Provide the [x, y] coordinate of the cell's center where the given text is located.  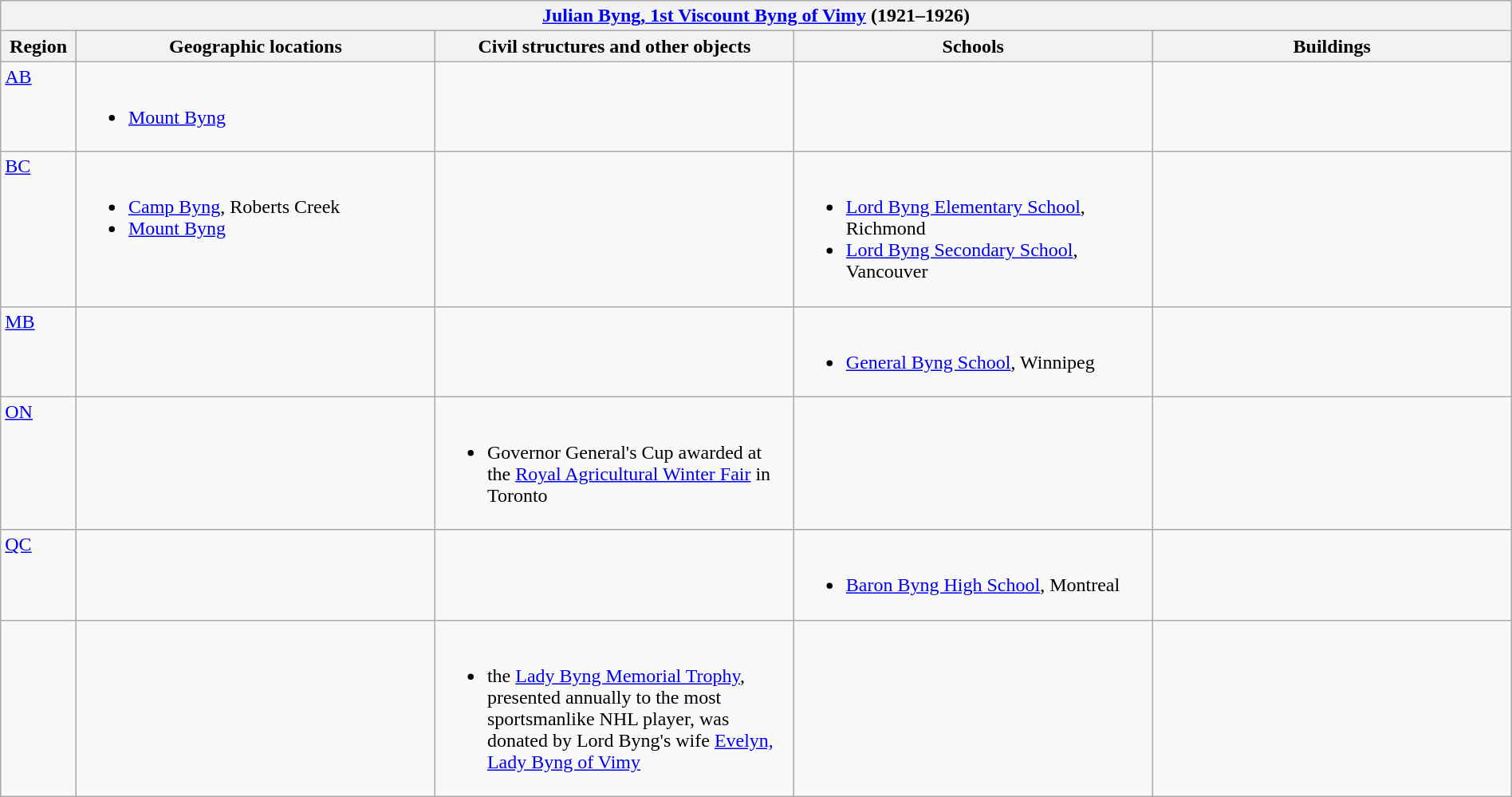
BC [38, 229]
Governor General's Cup awarded at the Royal Agricultural Winter Fair in Toronto [614, 463]
ON [38, 463]
QC [38, 574]
the Lady Byng Memorial Trophy, presented annually to the most sportsmanlike NHL player, was donated by Lord Byng's wife Evelyn, Lady Byng of Vimy [614, 708]
Schools [973, 46]
Region [38, 46]
Mount Byng [255, 107]
Civil structures and other objects [614, 46]
AB [38, 107]
Lord Byng Elementary School, RichmondLord Byng Secondary School, Vancouver [973, 229]
Julian Byng, 1st Viscount Byng of Vimy (1921–1926) [756, 16]
MB [38, 351]
Buildings [1332, 46]
Baron Byng High School, Montreal [973, 574]
Camp Byng, Roberts CreekMount Byng [255, 229]
General Byng School, Winnipeg [973, 351]
Geographic locations [255, 46]
